Capture the cell that displays the provided text and extract its [x, y] central coordinate. 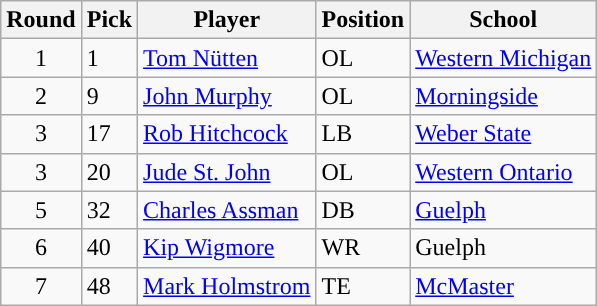
TE [363, 286]
DB [363, 210]
32 [109, 210]
Pick [109, 20]
2 [41, 96]
48 [109, 286]
7 [41, 286]
6 [41, 248]
Rob Hitchcock [227, 134]
LB [363, 134]
Player [227, 20]
WR [363, 248]
Western Michigan [504, 58]
Mark Holmstrom [227, 286]
Jude St. John [227, 172]
Morningside [504, 96]
Kip Wigmore [227, 248]
Round [41, 20]
20 [109, 172]
40 [109, 248]
5 [41, 210]
Position [363, 20]
17 [109, 134]
John Murphy [227, 96]
Weber State [504, 134]
Charles Assman [227, 210]
9 [109, 96]
Western Ontario [504, 172]
Tom Nütten [227, 58]
McMaster [504, 286]
School [504, 20]
